Output the [X, Y] coordinate of the center of the cell containing the given text.  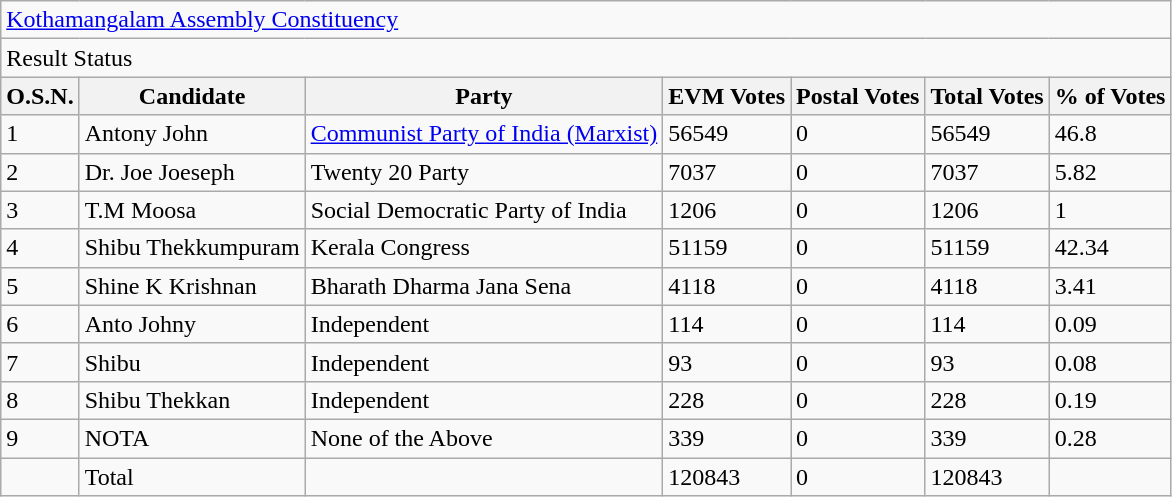
Party [484, 96]
O.S.N. [40, 96]
Shibu [192, 362]
3 [40, 210]
9 [40, 438]
7 [40, 362]
Communist Party of India (Marxist) [484, 134]
2 [40, 172]
% of Votes [1110, 96]
Bharath Dharma Jana Sena [484, 286]
Shine K Krishnan [192, 286]
Total [192, 477]
None of the Above [484, 438]
Kothamangalam Assembly Constituency [586, 20]
Total Votes [987, 96]
Shibu Thekkan [192, 400]
Antony John [192, 134]
NOTA [192, 438]
Postal Votes [858, 96]
4 [40, 248]
Twenty 20 Party [484, 172]
0.09 [1110, 324]
Shibu Thekkumpuram [192, 248]
0.08 [1110, 362]
Candidate [192, 96]
6 [40, 324]
46.8 [1110, 134]
T.M Moosa [192, 210]
0.19 [1110, 400]
42.34 [1110, 248]
3.41 [1110, 286]
0.28 [1110, 438]
EVM Votes [727, 96]
Social Democratic Party of India [484, 210]
Dr. Joe Joeseph [192, 172]
8 [40, 400]
5 [40, 286]
Anto Johny [192, 324]
5.82 [1110, 172]
Result Status [586, 58]
Kerala Congress [484, 248]
